From the cell containing the given text, extract its center point as (x, y) coordinate. 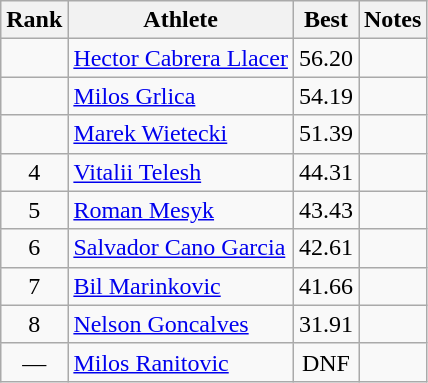
Vitalii Telesh (181, 172)
56.20 (326, 58)
41.66 (326, 286)
54.19 (326, 96)
Milos Ranitovic (181, 362)
Nelson Goncalves (181, 324)
Milos Grlica (181, 96)
Roman Mesyk (181, 210)
Marek Wietecki (181, 134)
42.61 (326, 248)
Best (326, 20)
Athlete (181, 20)
Hector Cabrera Llacer (181, 58)
51.39 (326, 134)
8 (34, 324)
— (34, 362)
7 (34, 286)
43.43 (326, 210)
5 (34, 210)
Rank (34, 20)
Notes (392, 20)
31.91 (326, 324)
DNF (326, 362)
6 (34, 248)
44.31 (326, 172)
Salvador Cano Garcia (181, 248)
Bil Marinkovic (181, 286)
4 (34, 172)
